From the cell containing the given text, extract its center point as [X, Y] coordinate. 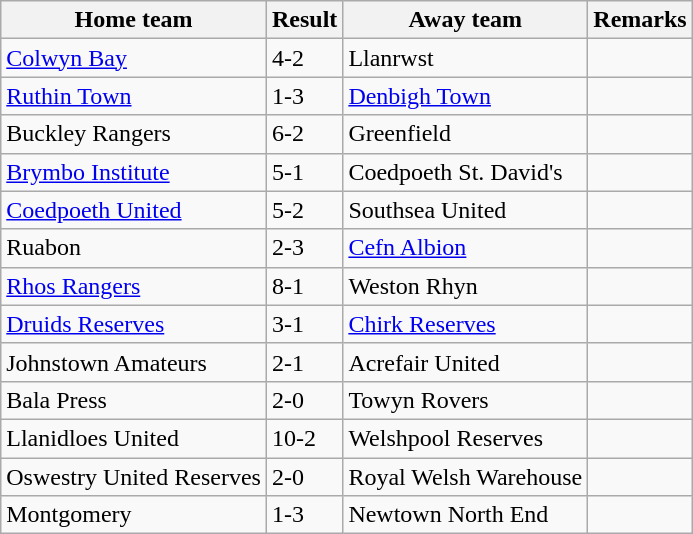
Johnstown Amateurs [134, 362]
Chirk Reserves [466, 324]
Newtown North End [466, 515]
6-2 [304, 134]
8-1 [304, 286]
Ruthin Town [134, 96]
Coedpoeth St. David's [466, 172]
5-2 [304, 210]
Result [304, 20]
3-1 [304, 324]
Bala Press [134, 400]
2-3 [304, 248]
Rhos Rangers [134, 286]
Druids Reserves [134, 324]
Royal Welsh Warehouse [466, 477]
Cefn Albion [466, 248]
Llanrwst [466, 58]
Llanidloes United [134, 438]
Remarks [640, 20]
4-2 [304, 58]
Home team [134, 20]
5-1 [304, 172]
Coedpoeth United [134, 210]
Away team [466, 20]
Welshpool Reserves [466, 438]
Colwyn Bay [134, 58]
Southsea United [466, 210]
Denbigh Town [466, 96]
Buckley Rangers [134, 134]
Montgomery [134, 515]
2-1 [304, 362]
Greenfield [466, 134]
Ruabon [134, 248]
Oswestry United Reserves [134, 477]
10-2 [304, 438]
Weston Rhyn [466, 286]
Acrefair United [466, 362]
Towyn Rovers [466, 400]
Brymbo Institute [134, 172]
